Output the [X, Y] coordinate of the center of the cell containing the given text.  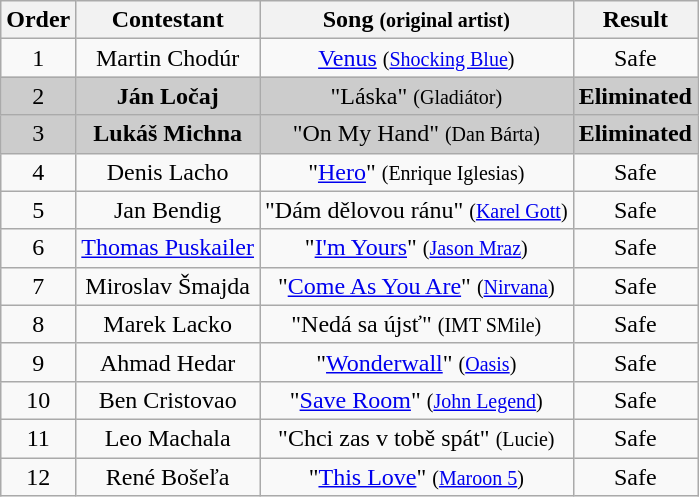
Thomas Puskailer [168, 248]
"I'm Yours" (Jason Mraz) [417, 248]
6 [38, 248]
"Dám dělovou ránu" (Karel Gott) [417, 210]
Lukáš Michna [168, 134]
"Chci zas v tobě spát" (Lucie) [417, 438]
2 [38, 96]
"Nedá sa újsť" (IMT SMile) [417, 324]
Ben Cristovao [168, 400]
Marek Lacko [168, 324]
Ján Ločaj [168, 96]
1 [38, 58]
12 [38, 477]
7 [38, 286]
4 [38, 172]
"Come As You Are" (Nirvana) [417, 286]
Result [635, 20]
8 [38, 324]
Martin Chodúr [168, 58]
10 [38, 400]
"Save Room" (John Legend) [417, 400]
Ahmad Hedar [168, 362]
11 [38, 438]
Contestant [168, 20]
Miroslav Šmajda [168, 286]
Order [38, 20]
3 [38, 134]
"On My Hand" (Dan Bárta) [417, 134]
9 [38, 362]
"Láska" (Gladiátor) [417, 96]
Song (original artist) [417, 20]
"This Love" (Maroon 5) [417, 477]
René Bošeľa [168, 477]
"Wonderwall" (Oasis) [417, 362]
Denis Lacho [168, 172]
Jan Bendig [168, 210]
"Hero" (Enrique Iglesias) [417, 172]
Leo Machala [168, 438]
Venus (Shocking Blue) [417, 58]
5 [38, 210]
